Detect which cell encompasses the target text, then output its (X, Y) center coordinate. 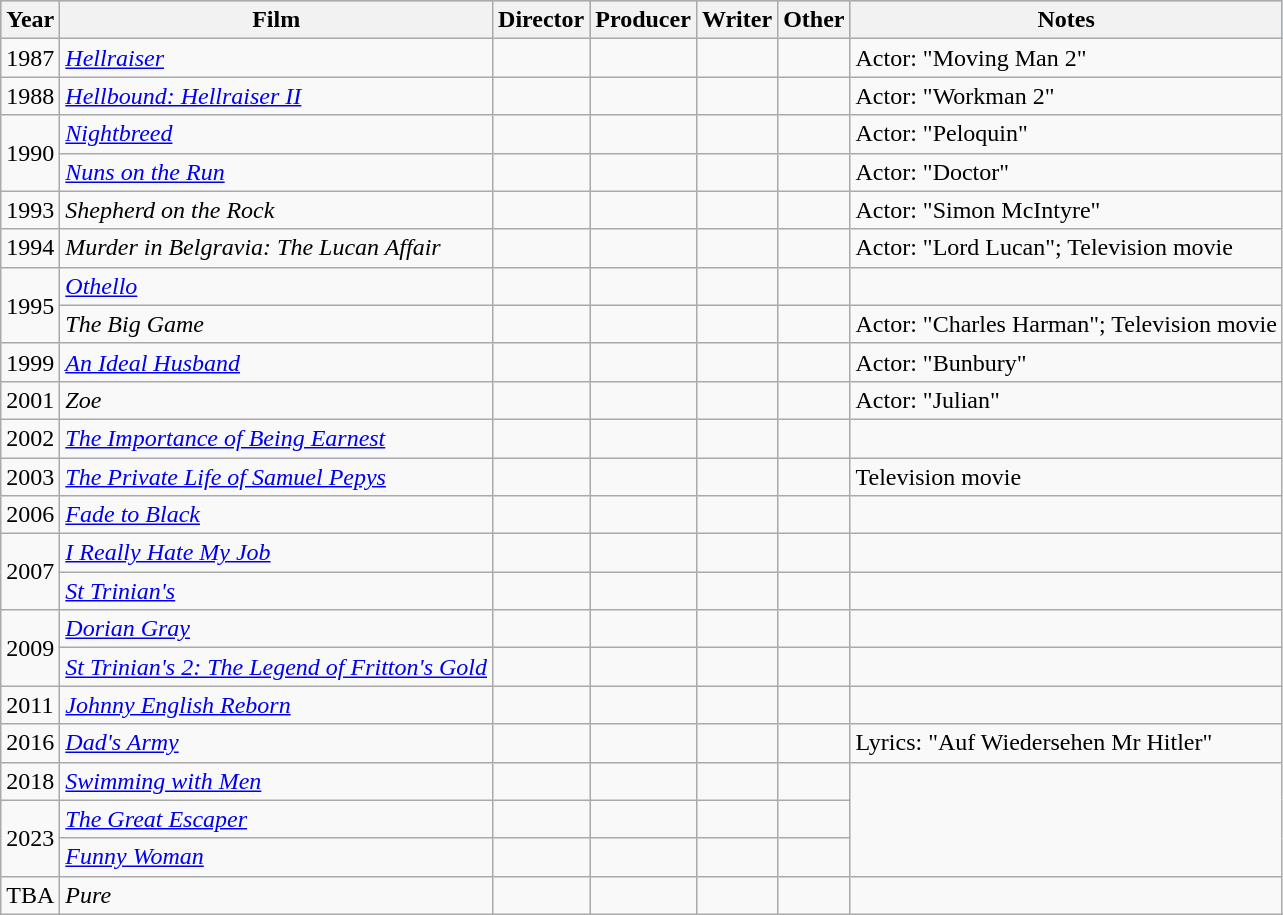
St Trinian's (276, 591)
Actor: "Peloquin" (1066, 134)
Notes (1066, 20)
Actor: "Julian" (1066, 400)
Othello (276, 286)
Writer (736, 20)
Hellraiser (276, 58)
The Big Game (276, 324)
2003 (30, 477)
Dorian Gray (276, 629)
2018 (30, 781)
1999 (30, 362)
Dad's Army (276, 743)
Swimming with Men (276, 781)
An Ideal Husband (276, 362)
Actor: "Lord Lucan"; Television movie (1066, 248)
Director (542, 20)
1994 (30, 248)
1988 (30, 96)
Television movie (1066, 477)
Murder in Belgravia: The Lucan Affair (276, 248)
Other (814, 20)
Fade to Black (276, 515)
1993 (30, 210)
1990 (30, 153)
2016 (30, 743)
1987 (30, 58)
Film (276, 20)
I Really Hate My Job (276, 553)
2023 (30, 838)
1995 (30, 305)
Johnny English Reborn (276, 705)
2006 (30, 515)
Hellbound: Hellraiser II (276, 96)
Nuns on the Run (276, 172)
Actor: "Doctor" (1066, 172)
The Private Life of Samuel Pepys (276, 477)
2002 (30, 438)
Funny Woman (276, 857)
Actor: "Moving Man 2" (1066, 58)
Shepherd on the Rock (276, 210)
Zoe (276, 400)
Actor: "Simon McIntyre" (1066, 210)
Nightbreed (276, 134)
The Importance of Being Earnest (276, 438)
Pure (276, 895)
2001 (30, 400)
2009 (30, 648)
2007 (30, 572)
Actor: "Charles Harman"; Television movie (1066, 324)
The Great Escaper (276, 819)
St Trinian's 2: The Legend of Fritton's Gold (276, 667)
Actor: "Workman 2" (1066, 96)
Lyrics: "Auf Wiedersehen Mr Hitler" (1066, 743)
Actor: "Bunbury" (1066, 362)
Year (30, 20)
2011 (30, 705)
Producer (644, 20)
TBA (30, 895)
